Identify which cell holds the provided text, then report its [X, Y] central coordinate. 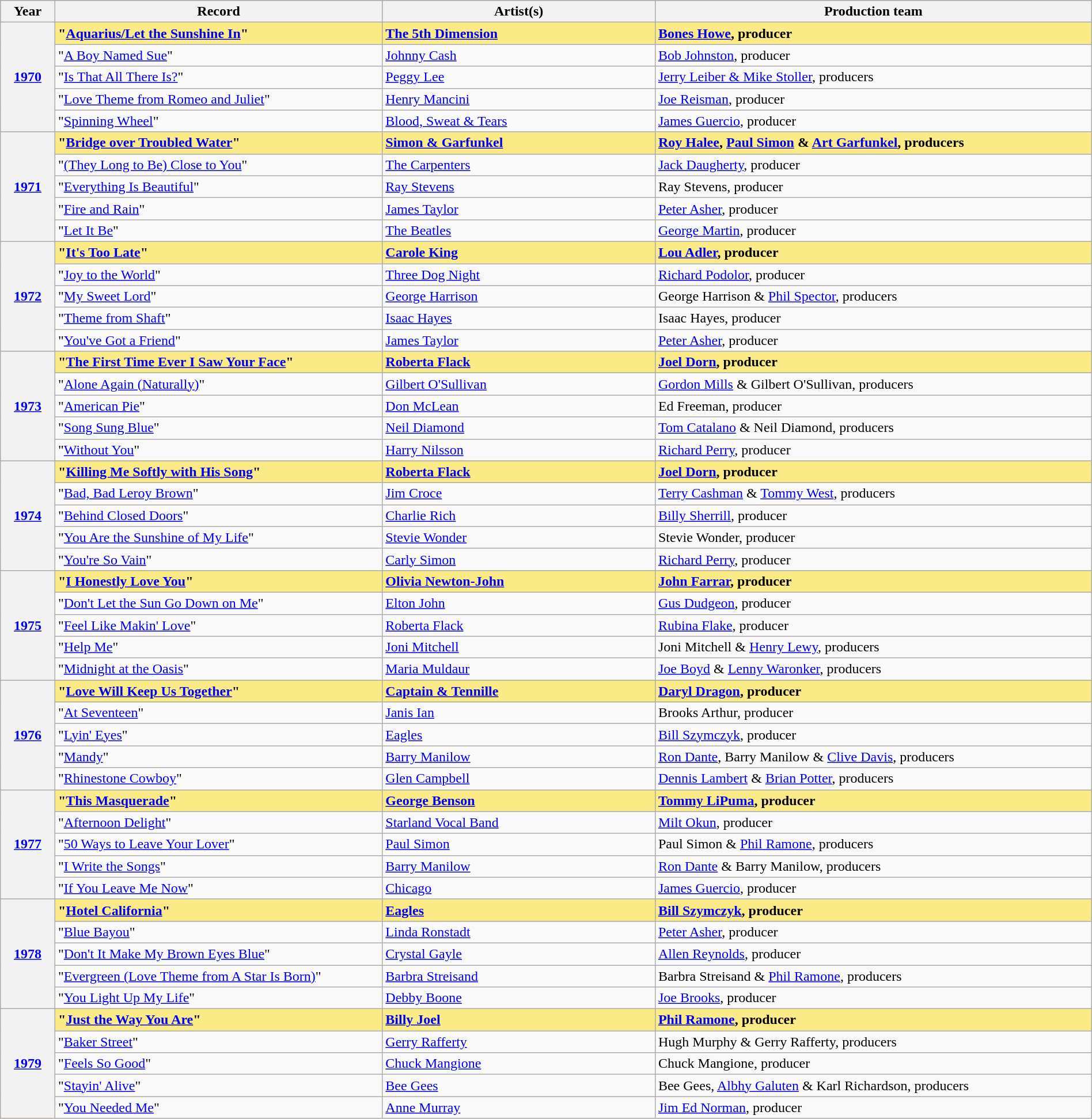
"Don't It Make My Brown Eyes Blue" [218, 954]
Debby Boone [519, 998]
1979 [28, 1064]
"Feel Like Makin' Love" [218, 625]
Jerry Leiber & Mike Stoller, producers [873, 77]
Billy Sherrill, producer [873, 515]
Ed Freeman, producer [873, 406]
"Killing Me Softly with His Song" [218, 472]
"Midnight at the Oasis" [218, 669]
Ron Dante, Barry Manilow & Clive Davis, producers [873, 757]
Simon & Garfunkel [519, 143]
Olivia Newton-John [519, 581]
Isaac Hayes, producer [873, 318]
Artist(s) [519, 12]
"The First Time Ever I Saw Your Face" [218, 362]
Gordon Mills & Gilbert O'Sullivan, producers [873, 384]
"Aquarius/Let the Sunshine In" [218, 33]
"Blue Bayou" [218, 932]
Bob Johnston, producer [873, 55]
Elton John [519, 603]
"Theme from Shaft" [218, 318]
Ray Stevens, producer [873, 187]
1977 [28, 844]
Don McLean [519, 406]
Joni Mitchell [519, 647]
Carole King [519, 252]
Richard Podolor, producer [873, 275]
Charlie Rich [519, 515]
Allen Reynolds, producer [873, 954]
"You Are the Sunshine of My Life" [218, 537]
Chuck Mangione [519, 1064]
1972 [28, 296]
Jim Croce [519, 494]
Chuck Mangione, producer [873, 1064]
"Stayin' Alive" [218, 1086]
Terry Cashman & Tommy West, producers [873, 494]
Isaac Hayes [519, 318]
"You Light Up My Life" [218, 998]
"American Pie" [218, 406]
"Let It Be" [218, 230]
Joe Brooks, producer [873, 998]
"You're So Vain" [218, 559]
Tom Catalano & Neil Diamond, producers [873, 428]
Starland Vocal Band [519, 822]
"I Honestly Love You" [218, 581]
Ron Dante & Barry Manilow, producers [873, 866]
"I Write the Songs" [218, 866]
"My Sweet Lord" [218, 297]
"Is That All There Is?" [218, 77]
"Behind Closed Doors" [218, 515]
"Joy to the World" [218, 275]
George Harrison & Phil Spector, producers [873, 297]
Gilbert O'Sullivan [519, 384]
1976 [28, 735]
Daryl Dragon, producer [873, 691]
Paul Simon [519, 844]
1978 [28, 954]
Neil Diamond [519, 428]
"Song Sung Blue" [218, 428]
Three Dog Night [519, 275]
Hugh Murphy & Gerry Rafferty, producers [873, 1042]
George Harrison [519, 297]
Year [28, 12]
Gerry Rafferty [519, 1042]
"Afternoon Delight" [218, 822]
Crystal Gayle [519, 954]
"Bad, Bad Leroy Brown" [218, 494]
"A Boy Named Sue" [218, 55]
Joe Boyd & Lenny Waronker, producers [873, 669]
"You Needed Me" [218, 1107]
Tommy LiPuma, producer [873, 801]
Captain & Tennille [519, 691]
Linda Ronstadt [519, 932]
1970 [28, 77]
Lou Adler, producer [873, 252]
Carly Simon [519, 559]
"Love Theme from Romeo and Juliet" [218, 99]
"Don't Let the Sun Go Down on Me" [218, 603]
Joni Mitchell & Henry Lewy, producers [873, 647]
"At Seventeen" [218, 713]
"Feels So Good" [218, 1064]
Gus Dudgeon, producer [873, 603]
1975 [28, 625]
"Fire and Rain" [218, 208]
Barbra Streisand [519, 976]
"This Masquerade" [218, 801]
"Spinning Wheel" [218, 121]
"Hotel California" [218, 910]
Maria Muldaur [519, 669]
"Bridge over Troubled Water" [218, 143]
Bee Gees, Albhy Galuten & Karl Richardson, producers [873, 1086]
The Carpenters [519, 165]
"Evergreen (Love Theme from A Star Is Born)" [218, 976]
1971 [28, 187]
"Just the Way You Are" [218, 1020]
Janis Ian [519, 713]
Anne Murray [519, 1107]
Blood, Sweat & Tears [519, 121]
Ray Stevens [519, 187]
Paul Simon & Phil Ramone, producers [873, 844]
John Farrar, producer [873, 581]
The 5th Dimension [519, 33]
1974 [28, 515]
"Without You" [218, 450]
"50 Ways to Leave Your Lover" [218, 844]
"Alone Again (Naturally)" [218, 384]
The Beatles [519, 230]
Jim Ed Norman, producer [873, 1107]
Billy Joel [519, 1020]
Bones Howe, producer [873, 33]
Phil Ramone, producer [873, 1020]
"It's Too Late" [218, 252]
Stevie Wonder [519, 537]
"Help Me" [218, 647]
George Benson [519, 801]
"Love Will Keep Us Together" [218, 691]
Milt Okun, producer [873, 822]
Barbra Streisand & Phil Ramone, producers [873, 976]
Bee Gees [519, 1086]
Joe Reisman, producer [873, 99]
Stevie Wonder, producer [873, 537]
Johnny Cash [519, 55]
Record [218, 12]
"You've Got a Friend" [218, 340]
Henry Mancini [519, 99]
George Martin, producer [873, 230]
Harry Nilsson [519, 450]
"Lyin' Eyes" [218, 735]
Brooks Arthur, producer [873, 713]
Production team [873, 12]
Roy Halee, Paul Simon & Art Garfunkel, producers [873, 143]
1973 [28, 406]
Dennis Lambert & Brian Potter, producers [873, 779]
"Baker Street" [218, 1042]
"(They Long to Be) Close to You" [218, 165]
"Rhinestone Cowboy" [218, 779]
"Mandy" [218, 757]
Rubina Flake, producer [873, 625]
"If You Leave Me Now" [218, 888]
"Everything Is Beautiful" [218, 187]
Jack Daugherty, producer [873, 165]
Peggy Lee [519, 77]
Chicago [519, 888]
Glen Campbell [519, 779]
